Capture the cell that displays the provided text and extract its (x, y) central coordinate. 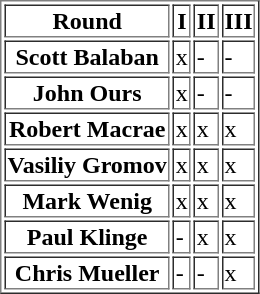
Robert Macrae (86, 128)
John Ours (86, 92)
II (206, 20)
Vasiliy Gromov (86, 164)
Scott Balaban (86, 56)
Mark Wenig (86, 200)
III (239, 20)
Round (86, 20)
Chris Mueller (86, 272)
I (182, 20)
Paul Klinge (86, 236)
